From the cell containing the given text, extract its center point as (x, y) coordinate. 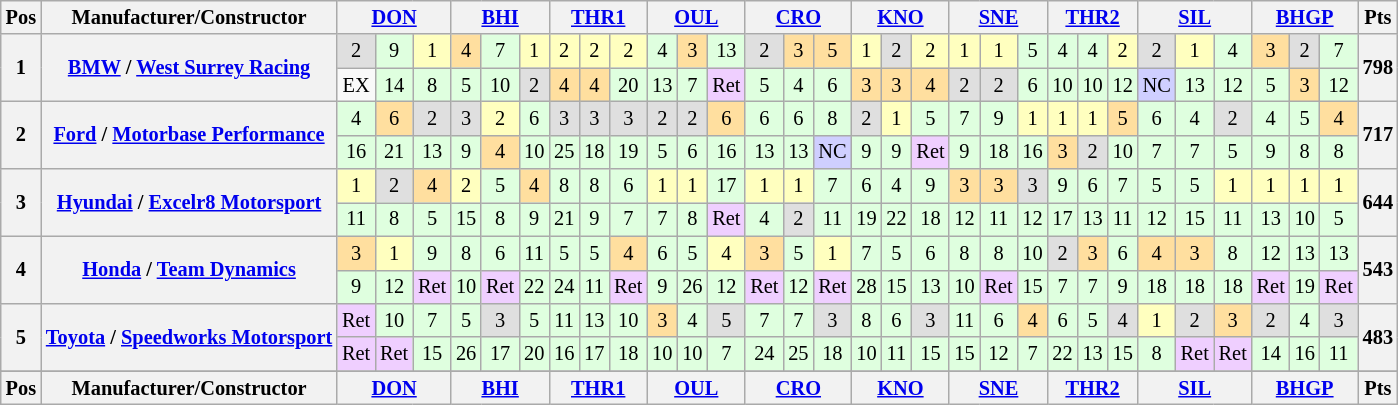
Hyundai / Excelr8 Motorsport (189, 202)
EX (356, 85)
Ford / Motorbase Performance (189, 134)
483 (1378, 336)
644 (1378, 202)
798 (1378, 68)
Toyota / Speedworks Motorsport (189, 336)
Honda / Team Dynamics (189, 270)
28 (866, 287)
543 (1378, 270)
717 (1378, 134)
BMW / West Surrey Racing (189, 68)
